Capture the cell that displays the provided text and extract its (x, y) central coordinate. 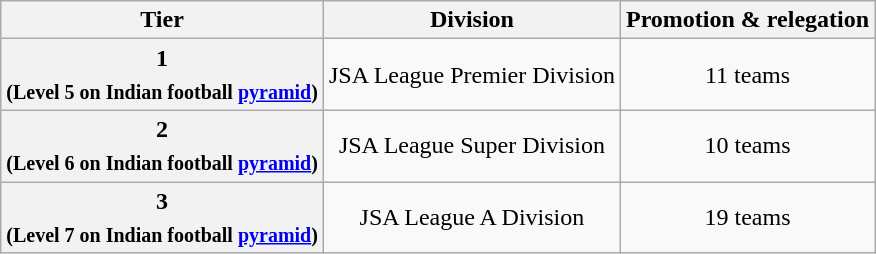
JSA League Super Division (472, 146)
JSA League A Division (472, 218)
JSA League Premier Division (472, 74)
10 teams (747, 146)
1(Level 5 on Indian football pyramid) (162, 74)
11 teams (747, 74)
19 teams (747, 218)
Promotion & relegation (747, 20)
3(Level 7 on Indian football pyramid) (162, 218)
2(Level 6 on Indian football pyramid) (162, 146)
Tier (162, 20)
Division (472, 20)
